From the cell containing the given text, extract its center point as (x, y) coordinate. 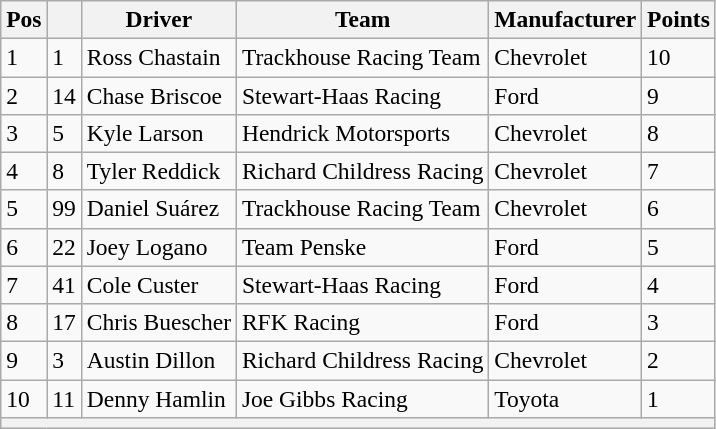
Chase Briscoe (158, 95)
Driver (158, 19)
Team (362, 19)
Team Penske (362, 247)
Austin Dillon (158, 360)
Joe Gibbs Racing (362, 398)
Chris Buescher (158, 322)
Daniel Suárez (158, 209)
Ross Chastain (158, 57)
Denny Hamlin (158, 398)
11 (64, 398)
Hendrick Motorsports (362, 133)
Kyle Larson (158, 133)
17 (64, 322)
41 (64, 285)
99 (64, 209)
Pos (24, 19)
Manufacturer (566, 19)
RFK Racing (362, 322)
Points (679, 19)
14 (64, 95)
22 (64, 247)
Toyota (566, 398)
Tyler Reddick (158, 171)
Joey Logano (158, 247)
Cole Custer (158, 285)
